Extract the [X, Y] coordinate from the center of the cell holding the provided text.  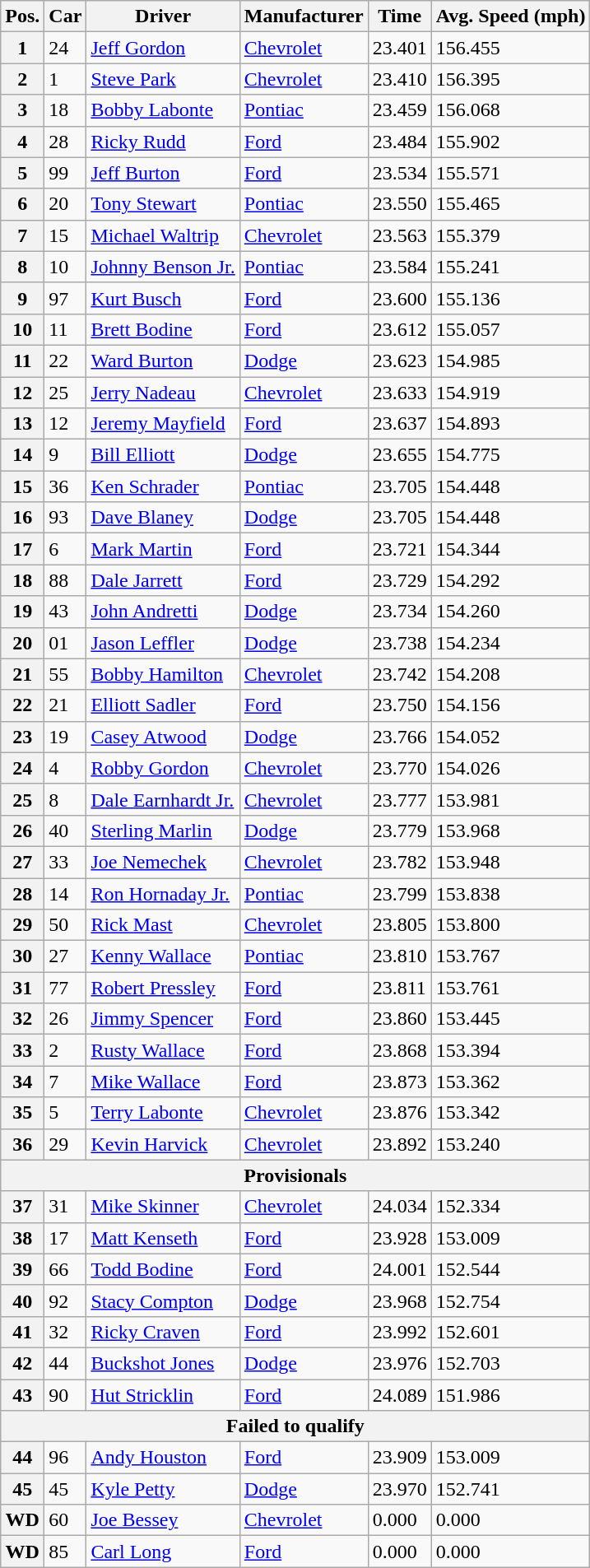
155.057 [510, 329]
156.068 [510, 110]
55 [66, 674]
Dave Blaney [163, 518]
Tony Stewart [163, 204]
Jimmy Spencer [163, 1019]
13 [23, 424]
23.633 [400, 393]
153.445 [510, 1019]
152.754 [510, 1300]
37 [23, 1207]
23.976 [400, 1363]
Sterling Marlin [163, 831]
155.571 [510, 173]
Ricky Rudd [163, 142]
154.919 [510, 393]
42 [23, 1363]
35 [23, 1113]
Jerry Nadeau [163, 393]
154.344 [510, 549]
85 [66, 1552]
Jeff Gordon [163, 48]
96 [66, 1458]
Brett Bodine [163, 329]
23.584 [400, 267]
Robert Pressley [163, 988]
34 [23, 1082]
155.465 [510, 204]
152.601 [510, 1332]
152.703 [510, 1363]
24.001 [400, 1269]
Carl Long [163, 1552]
154.985 [510, 361]
23.873 [400, 1082]
153.240 [510, 1144]
23.459 [400, 110]
23.909 [400, 1458]
23.799 [400, 893]
Terry Labonte [163, 1113]
23.600 [400, 298]
23.805 [400, 925]
23.612 [400, 329]
Dale Earnhardt Jr. [163, 799]
23.770 [400, 768]
154.893 [510, 424]
Steve Park [163, 79]
39 [23, 1269]
Elliott Sadler [163, 705]
Ron Hornaday Jr. [163, 893]
Rick Mast [163, 925]
154.208 [510, 674]
Time [400, 16]
01 [66, 643]
92 [66, 1300]
Jeff Burton [163, 173]
153.761 [510, 988]
23.738 [400, 643]
23.860 [400, 1019]
155.902 [510, 142]
153.981 [510, 799]
90 [66, 1395]
Bill Elliott [163, 455]
Matt Kenseth [163, 1238]
23.876 [400, 1113]
23.810 [400, 956]
88 [66, 580]
23.777 [400, 799]
66 [66, 1269]
23.401 [400, 48]
Ken Schrader [163, 486]
155.379 [510, 235]
Dale Jarrett [163, 580]
Kurt Busch [163, 298]
Avg. Speed (mph) [510, 16]
Bobby Labonte [163, 110]
154.052 [510, 737]
154.156 [510, 705]
23.892 [400, 1144]
23.410 [400, 79]
Todd Bodine [163, 1269]
Car [66, 16]
Ward Burton [163, 361]
Johnny Benson Jr. [163, 267]
3 [23, 110]
23.721 [400, 549]
Casey Atwood [163, 737]
Buckshot Jones [163, 1363]
50 [66, 925]
23.655 [400, 455]
16 [23, 518]
23.750 [400, 705]
23.970 [400, 1489]
153.342 [510, 1113]
Mark Martin [163, 549]
155.136 [510, 298]
Rusty Wallace [163, 1050]
77 [66, 988]
24.089 [400, 1395]
93 [66, 518]
Ricky Craven [163, 1332]
Mike Wallace [163, 1082]
23.928 [400, 1238]
Kenny Wallace [163, 956]
23.742 [400, 674]
Michael Waltrip [163, 235]
Stacy Compton [163, 1300]
154.260 [510, 612]
Bobby Hamilton [163, 674]
Hut Stricklin [163, 1395]
60 [66, 1520]
23.637 [400, 424]
153.948 [510, 862]
153.362 [510, 1082]
John Andretti [163, 612]
Andy Houston [163, 1458]
Jason Leffler [163, 643]
Kyle Petty [163, 1489]
41 [23, 1332]
154.026 [510, 768]
23.779 [400, 831]
153.838 [510, 893]
Kevin Harvick [163, 1144]
23.782 [400, 862]
23.766 [400, 737]
152.741 [510, 1489]
23.729 [400, 580]
30 [23, 956]
23.563 [400, 235]
Joe Nemechek [163, 862]
23.811 [400, 988]
156.395 [510, 79]
97 [66, 298]
Joe Bessey [163, 1520]
Failed to qualify [295, 1426]
23.484 [400, 142]
Pos. [23, 16]
23 [23, 737]
23.550 [400, 204]
Robby Gordon [163, 768]
154.775 [510, 455]
153.767 [510, 956]
Mike Skinner [163, 1207]
Manufacturer [304, 16]
23.734 [400, 612]
23.992 [400, 1332]
153.394 [510, 1050]
38 [23, 1238]
Driver [163, 16]
152.544 [510, 1269]
154.234 [510, 643]
23.968 [400, 1300]
Provisionals [295, 1175]
151.986 [510, 1395]
152.334 [510, 1207]
154.292 [510, 580]
99 [66, 173]
Jeremy Mayfield [163, 424]
23.534 [400, 173]
23.868 [400, 1050]
156.455 [510, 48]
153.968 [510, 831]
153.800 [510, 925]
23.623 [400, 361]
24.034 [400, 1207]
155.241 [510, 267]
